Extract the [X, Y] coordinate from the center of the cell holding the provided text.  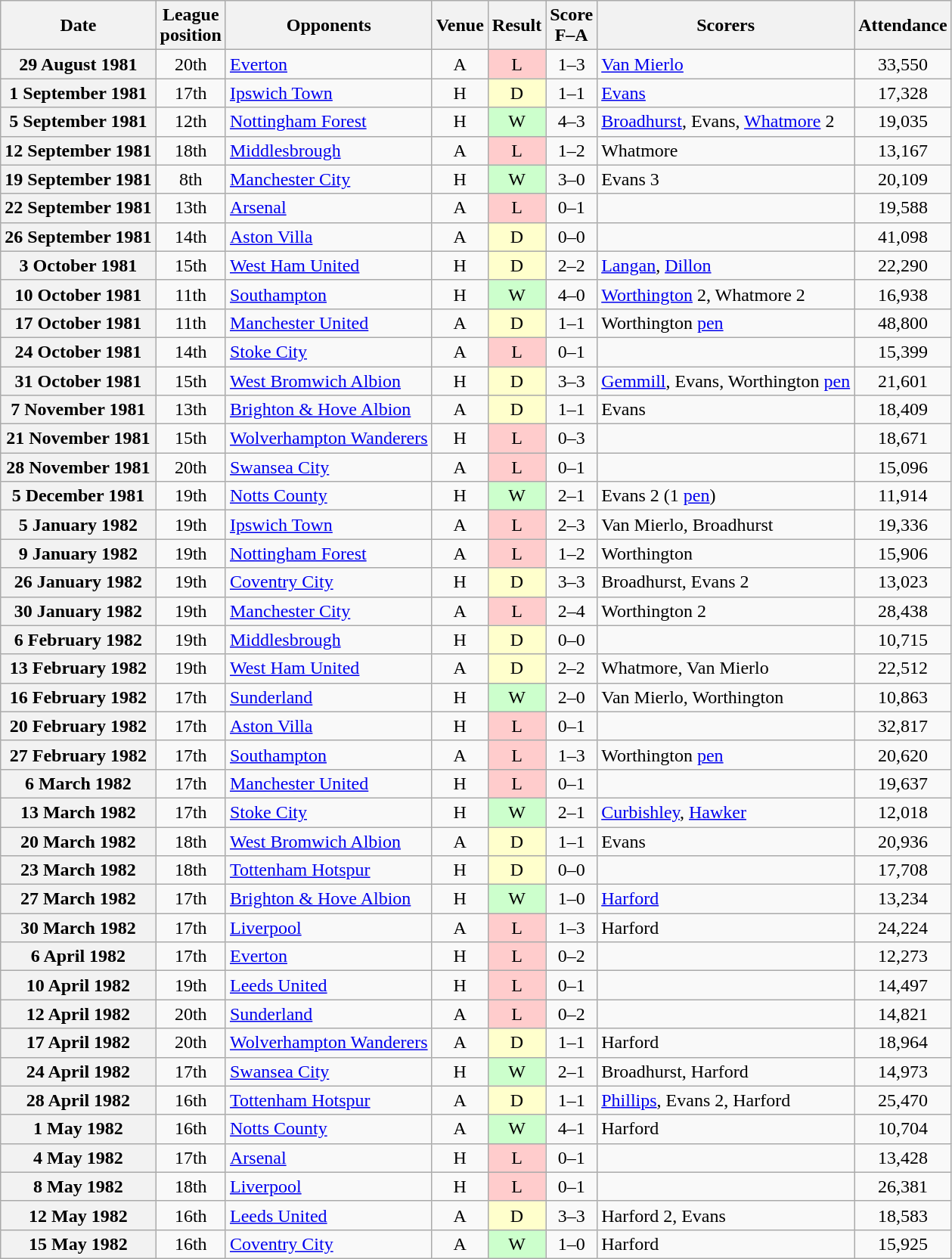
17 October 1981 [79, 323]
19,637 [903, 783]
Worthington 2, Whatmore 2 [726, 294]
Scorers [726, 26]
17 April 1982 [79, 1043]
4–3 [572, 122]
Evans 3 [726, 179]
26 September 1981 [79, 237]
24 April 1982 [79, 1071]
11,914 [903, 496]
Van Mierlo, Worthington [726, 697]
12,273 [903, 957]
13 March 1982 [79, 812]
22,290 [903, 265]
Leagueposition [191, 26]
48,800 [903, 323]
3–0 [572, 179]
Langan, Dillon [726, 265]
20 March 1982 [79, 842]
14,821 [903, 1014]
10,863 [903, 697]
Broadhurst, Evans, Whatmore 2 [726, 122]
21 November 1981 [79, 439]
12 September 1981 [79, 150]
Phillips, Evans 2, Harford [726, 1100]
6 February 1982 [79, 640]
4 May 1982 [79, 1158]
2–0 [572, 697]
13,234 [903, 899]
19,588 [903, 208]
Attendance [903, 26]
29 August 1981 [79, 64]
41,098 [903, 237]
26,381 [903, 1186]
Gemmill, Evans, Worthington pen [726, 380]
23 March 1982 [79, 870]
0–3 [572, 439]
14,497 [903, 985]
15,925 [903, 1244]
Opponents [328, 26]
13,428 [903, 1158]
33,550 [903, 64]
ScoreF–A [572, 26]
12 May 1982 [79, 1215]
Broadhurst, Evans 2 [726, 582]
4–1 [572, 1129]
27 March 1982 [79, 899]
Date [79, 26]
18,583 [903, 1215]
26 January 1982 [79, 582]
8 May 1982 [79, 1186]
3 October 1981 [79, 265]
28 November 1981 [79, 467]
25,470 [903, 1100]
15 May 1982 [79, 1244]
16 February 1982 [79, 697]
28,438 [903, 611]
1 May 1982 [79, 1129]
Evans 2 (1 pen) [726, 496]
27 February 1982 [79, 755]
Whatmore, Van Mierlo [726, 668]
9 January 1982 [79, 554]
Van Mierlo, Broadhurst [726, 525]
2–3 [572, 525]
20,109 [903, 179]
13 February 1982 [79, 668]
12 April 1982 [79, 1014]
8th [191, 179]
28 April 1982 [79, 1100]
Worthington [726, 554]
Van Mierlo [726, 64]
16,938 [903, 294]
13,167 [903, 150]
15,096 [903, 467]
Curbishley, Hawker [726, 812]
2–4 [572, 611]
Whatmore [726, 150]
7 November 1981 [79, 410]
22,512 [903, 668]
18,671 [903, 439]
5 January 1982 [79, 525]
10,704 [903, 1129]
19,035 [903, 122]
24,224 [903, 928]
17,708 [903, 870]
18,964 [903, 1043]
1 September 1981 [79, 93]
30 January 1982 [79, 611]
12,018 [903, 812]
12th [191, 122]
20 February 1982 [79, 726]
17,328 [903, 93]
5 December 1981 [79, 496]
10 April 1982 [79, 985]
22 September 1981 [79, 208]
30 March 1982 [79, 928]
31 October 1981 [79, 380]
Harford 2, Evans [726, 1215]
10 October 1981 [79, 294]
4–0 [572, 294]
24 October 1981 [79, 352]
15,906 [903, 554]
19,336 [903, 525]
19 September 1981 [79, 179]
10,715 [903, 640]
20,936 [903, 842]
18,409 [903, 410]
13,023 [903, 582]
32,817 [903, 726]
Broadhurst, Harford [726, 1071]
21,601 [903, 380]
14,973 [903, 1071]
6 March 1982 [79, 783]
15,399 [903, 352]
5 September 1981 [79, 122]
Worthington 2 [726, 611]
Venue [460, 26]
Result [516, 26]
6 April 1982 [79, 957]
20,620 [903, 755]
